Identify which cell holds the provided text, then report its (x, y) central coordinate. 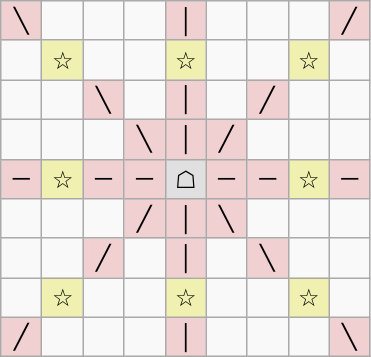
☖ (186, 179)
